From the cell containing the given text, extract its center point as [x, y] coordinate. 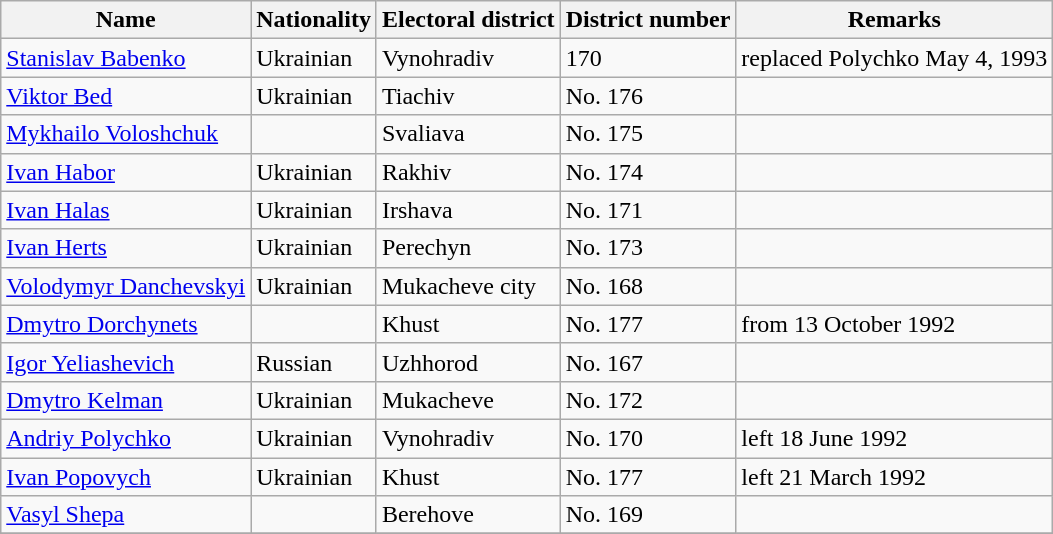
Uzhhorod [468, 362]
No. 171 [648, 210]
Ivan Popovych [126, 477]
Tiachiv [468, 96]
Nationality [314, 20]
Mukacheve city [468, 286]
replaced Polychko May 4, 1993 [894, 58]
No. 175 [648, 134]
No. 172 [648, 400]
No. 176 [648, 96]
Andriy Polychko [126, 438]
Name [126, 20]
Mykhailo Voloshchuk [126, 134]
Mukacheve [468, 400]
No. 170 [648, 438]
No. 169 [648, 515]
Stanislav Babenko [126, 58]
Rakhiv [468, 172]
No. 174 [648, 172]
Electoral district [468, 20]
170 [648, 58]
Ivan Habor [126, 172]
Svaliava [468, 134]
Berehove [468, 515]
District number [648, 20]
Dmytro Kelman [126, 400]
left 21 March 1992 [894, 477]
Remarks [894, 20]
No. 168 [648, 286]
Viktor Bed [126, 96]
Irshava [468, 210]
Russian [314, 362]
No. 173 [648, 248]
Ivan Halas [126, 210]
left 18 June 1992 [894, 438]
Vasyl Shepa [126, 515]
Igor Yeliashevich [126, 362]
from 13 October 1992 [894, 324]
Perechyn [468, 248]
Volodymyr Danchevskyi [126, 286]
Ivan Herts [126, 248]
No. 167 [648, 362]
Dmytro Dorchynets [126, 324]
